Scan for the cell matching the given text and deliver its [x, y] coordinate at center. 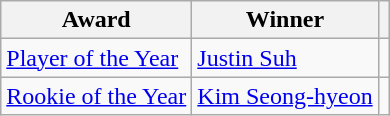
Kim Seong-hyeon [285, 96]
Justin Suh [285, 58]
Award [96, 20]
Player of the Year [96, 58]
Rookie of the Year [96, 96]
Winner [285, 20]
